Search for the cell housing the specified text and yield its (X, Y) center coordinate. 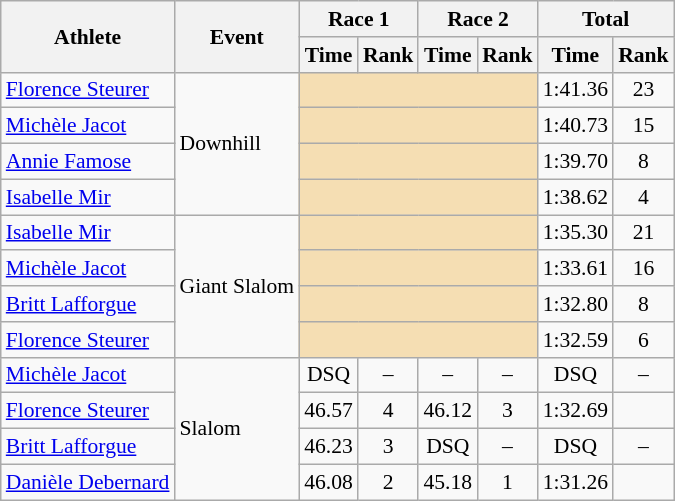
Giant Slalom (236, 286)
Slalom (236, 428)
Athlete (88, 36)
Event (236, 36)
1:41.36 (576, 90)
Total (606, 19)
2 (388, 482)
Downhill (236, 143)
16 (644, 269)
Annie Famose (88, 162)
23 (644, 90)
6 (644, 340)
21 (644, 233)
1:33.61 (576, 269)
Danièle Debernard (88, 482)
1:40.73 (576, 126)
1:32.80 (576, 304)
Race 1 (358, 19)
45.18 (448, 482)
15 (644, 126)
Race 2 (478, 19)
1:31.26 (576, 482)
1:32.69 (576, 411)
1 (508, 482)
1:38.62 (576, 197)
1:35.30 (576, 233)
1:39.70 (576, 162)
46.23 (328, 447)
46.08 (328, 482)
46.57 (328, 411)
46.12 (448, 411)
1:32.59 (576, 340)
